Output the [x, y] coordinate of the center of the cell containing the given text.  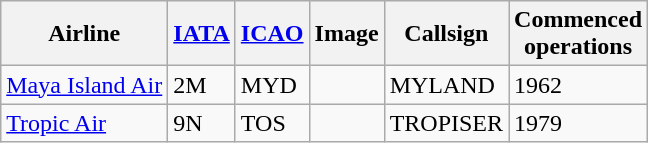
Airline [84, 34]
IATA [202, 34]
TOS [272, 123]
2M [202, 85]
TROPISER [446, 123]
Commencedoperations [578, 34]
ICAO [272, 34]
MYLAND [446, 85]
9N [202, 123]
Maya Island Air [84, 85]
Image [346, 34]
Tropic Air [84, 123]
MYD [272, 85]
Callsign [446, 34]
1962 [578, 85]
1979 [578, 123]
